For the text-containing cell, return its midpoint in [x, y] coordinate format. 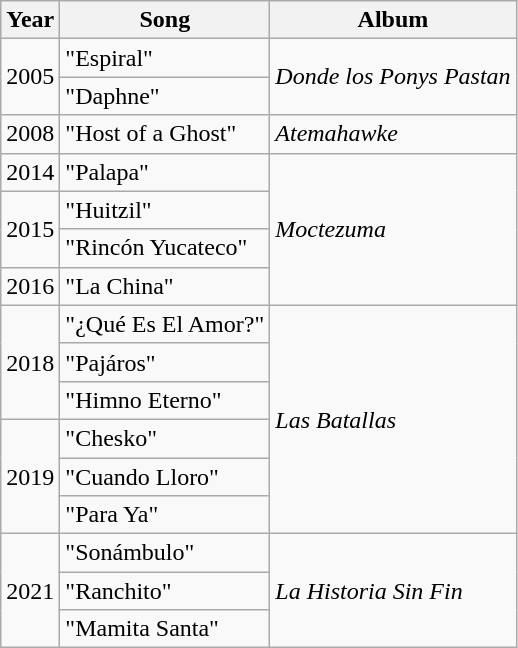
2018 [30, 362]
"Ranchito" [165, 591]
"Sonámbulo" [165, 553]
Song [165, 20]
2015 [30, 229]
Year [30, 20]
"Huitzil" [165, 210]
"La China" [165, 286]
Donde los Ponys Pastan [393, 77]
"Mamita Santa" [165, 629]
Las Batallas [393, 419]
"Chesko" [165, 438]
"Cuando Lloro" [165, 477]
"¿Qué Es El Amor?" [165, 324]
"Rincón Yucateco" [165, 248]
La Historia Sin Fin [393, 591]
Atemahawke [393, 134]
"Espiral" [165, 58]
2005 [30, 77]
"Daphne" [165, 96]
"Pajáros" [165, 362]
2008 [30, 134]
2014 [30, 172]
"Himno Eterno" [165, 400]
2016 [30, 286]
Album [393, 20]
2019 [30, 476]
"Host of a Ghost" [165, 134]
2021 [30, 591]
Moctezuma [393, 229]
"Palapa" [165, 172]
"Para Ya" [165, 515]
